Output the [X, Y] coordinate of the center of the cell containing the given text.  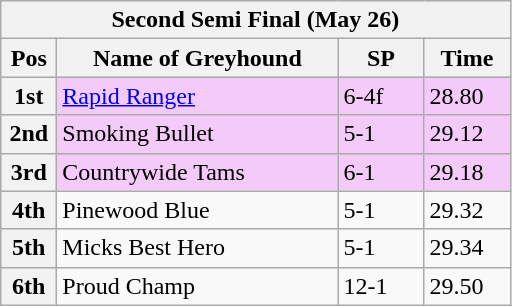
5th [29, 248]
Second Semi Final (May 26) [256, 20]
6-4f [381, 96]
Micks Best Hero [198, 248]
Proud Champ [198, 286]
6th [29, 286]
29.32 [467, 210]
29.50 [467, 286]
28.80 [467, 96]
29.18 [467, 172]
29.12 [467, 134]
Rapid Ranger [198, 96]
29.34 [467, 248]
SP [381, 58]
3rd [29, 172]
1st [29, 96]
Time [467, 58]
Name of Greyhound [198, 58]
Pos [29, 58]
Countrywide Tams [198, 172]
Smoking Bullet [198, 134]
12-1 [381, 286]
Pinewood Blue [198, 210]
4th [29, 210]
6-1 [381, 172]
2nd [29, 134]
